Scan for the cell matching the given text and deliver its [x, y] coordinate at center. 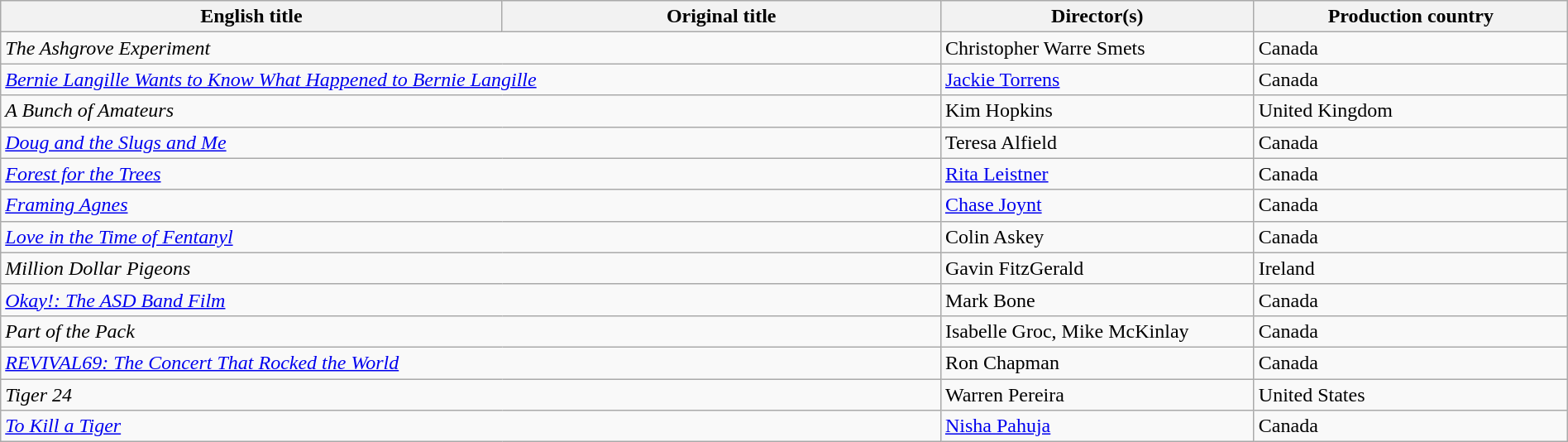
Tiger 24 [471, 395]
REVIVAL69: The Concert That Rocked the World [471, 363]
United Kingdom [1411, 111]
Christopher Warre Smets [1097, 48]
Okay!: The ASD Band Film [471, 300]
Teresa Alfield [1097, 142]
Ron Chapman [1097, 363]
Doug and the Slugs and Me [471, 142]
Ireland [1411, 268]
Rita Leistner [1097, 174]
Warren Pereira [1097, 395]
Kim Hopkins [1097, 111]
Forest for the Trees [471, 174]
Bernie Langille Wants to Know What Happened to Bernie Langille [471, 79]
Love in the Time of Fentanyl [471, 237]
Isabelle Groc, Mike McKinlay [1097, 331]
United States [1411, 395]
English title [251, 17]
Original title [721, 17]
Chase Joynt [1097, 205]
Framing Agnes [471, 205]
Colin Askey [1097, 237]
The Ashgrove Experiment [471, 48]
Mark Bone [1097, 300]
Nisha Pahuja [1097, 426]
To Kill a Tiger [471, 426]
Gavin FitzGerald [1097, 268]
Million Dollar Pigeons [471, 268]
A Bunch of Amateurs [471, 111]
Part of the Pack [471, 331]
Production country [1411, 17]
Jackie Torrens [1097, 79]
Director(s) [1097, 17]
